Scan for the cell matching the given text and deliver its [x, y] coordinate at center. 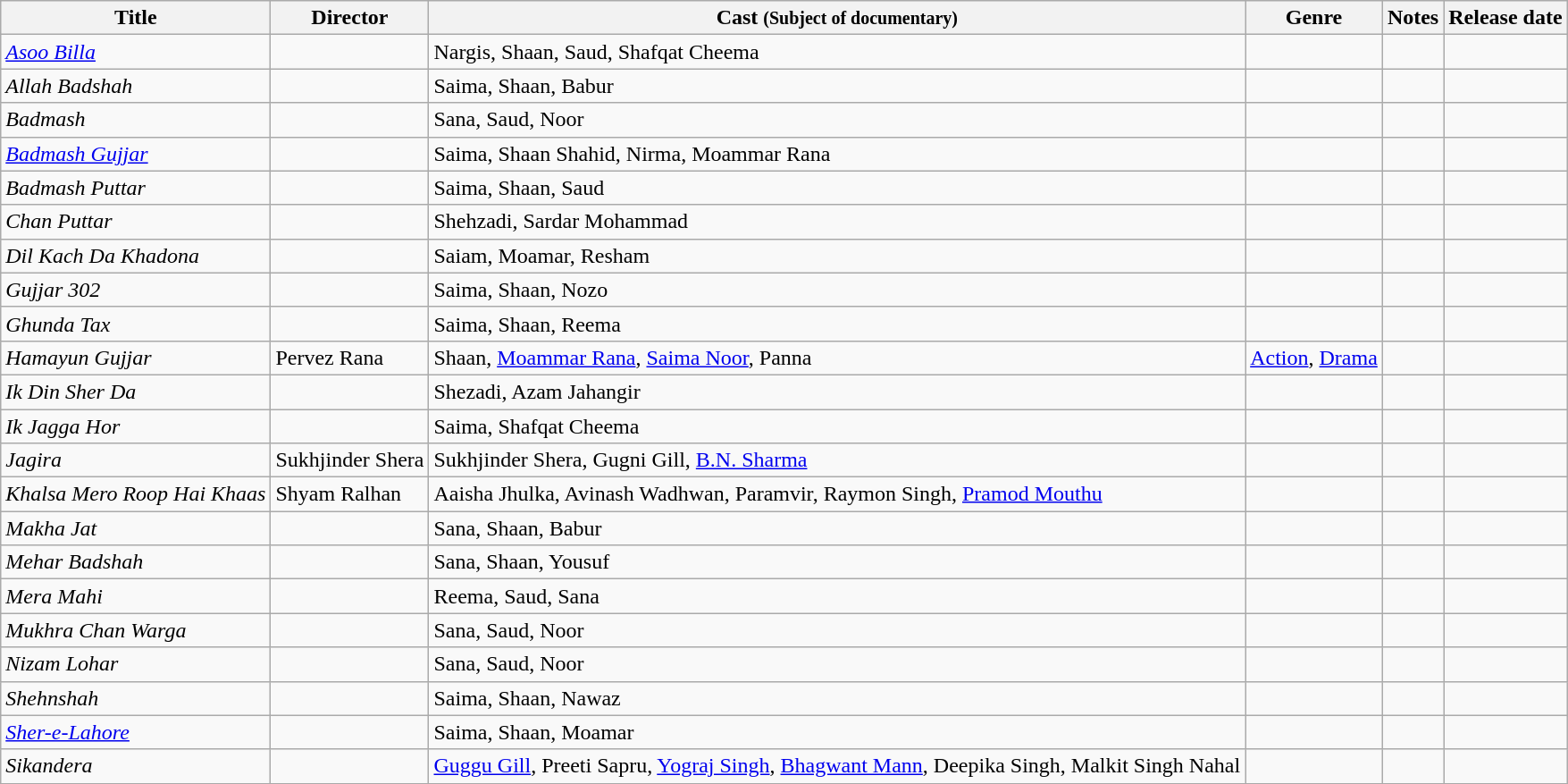
Shaan, Moammar Rana, Saima Noor, Panna [837, 358]
Saima, Shaan, Nozo [837, 290]
Sana, Shaan, Babur [837, 528]
Ik Din Sher Da [136, 392]
Notes [1413, 18]
Dil Kach Da Khadona [136, 256]
Release date [1505, 18]
Action, Drama [1314, 358]
Badmash [136, 120]
Jagira [136, 460]
Sukhjinder Shera, Gugni Gill, B.N. Sharma [837, 460]
Makha Jat [136, 528]
Mehar Badshah [136, 562]
Shehnshah [136, 698]
Title [136, 18]
Saima, Shaan, Nawaz [837, 698]
Hamayun Gujjar [136, 358]
Reema, Saud, Sana [837, 596]
Ik Jagga Hor [136, 426]
Sukhjinder Shera [350, 460]
Saiam, Moamar, Resham [837, 256]
Sher-e-Lahore [136, 732]
Shehzadi, Sardar Mohammad [837, 222]
Asoo Billa [136, 52]
Ghunda Tax [136, 324]
Badmash Gujjar [136, 154]
Saima, Shaan, Babur [837, 86]
Shezadi, Azam Jahangir [837, 392]
Badmash Puttar [136, 188]
Aaisha Jhulka, Avinash Wadhwan, Paramvir, Raymon Singh, Pramod Mouthu [837, 494]
Saima, Shaan Shahid, Nirma, Moammar Rana [837, 154]
Genre [1314, 18]
Mukhra Chan Warga [136, 630]
Sana, Shaan, Yousuf [837, 562]
Pervez Rana [350, 358]
Saima, Shafqat Cheema [837, 426]
Mera Mahi [136, 596]
Saima, Shaan, Reema [837, 324]
Allah Badshah [136, 86]
Guggu Gill, Preeti Sapru, Yograj Singh, Bhagwant Mann, Deepika Singh, Malkit Singh Nahal [837, 766]
Saima, Shaan, Moamar [837, 732]
Sikandera [136, 766]
Gujjar 302 [136, 290]
Nizam Lohar [136, 664]
Khalsa Mero Roop Hai Khaas [136, 494]
Nargis, Shaan, Saud, Shafqat Cheema [837, 52]
Shyam Ralhan [350, 494]
Saima, Shaan, Saud [837, 188]
Director [350, 18]
Cast (Subject of documentary) [837, 18]
Chan Puttar [136, 222]
